Provide the [x, y] coordinate of the cell's center where the given text is located.  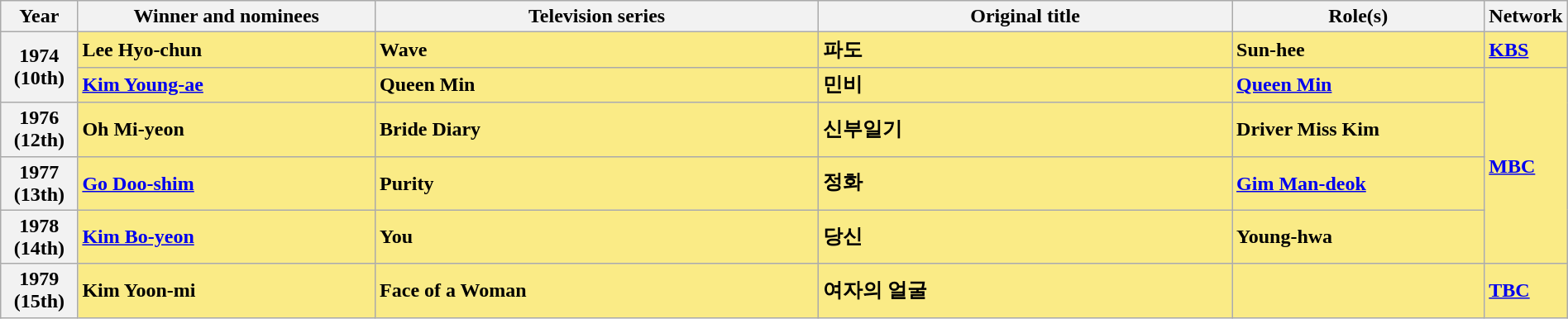
Kim Bo-yeon [227, 236]
당신 [1025, 236]
Kim Young-ae [227, 84]
Network [1526, 17]
Original title [1025, 17]
KBS [1526, 50]
1974(10th) [40, 68]
정화 [1025, 183]
파도 [1025, 50]
1978(14th) [40, 236]
Year [40, 17]
Gim Man-deok [1358, 183]
Bride Diary [597, 129]
Role(s) [1358, 17]
Driver Miss Kim [1358, 129]
Kim Yoon-mi [227, 291]
Purity [597, 183]
1977(13th) [40, 183]
1976(12th) [40, 129]
You [597, 236]
신부일기 [1025, 129]
Go Doo-shim [227, 183]
Face of a Woman [597, 291]
Oh Mi-yeon [227, 129]
Lee Hyo-chun [227, 50]
TBC [1526, 291]
여자의 얼굴 [1025, 291]
1979(15th) [40, 291]
민비 [1025, 84]
Sun-hee [1358, 50]
Winner and nominees [227, 17]
MBC [1526, 165]
Wave [597, 50]
Young-hwa [1358, 236]
Television series [597, 17]
